Search for the cell housing the specified text and yield its (X, Y) center coordinate. 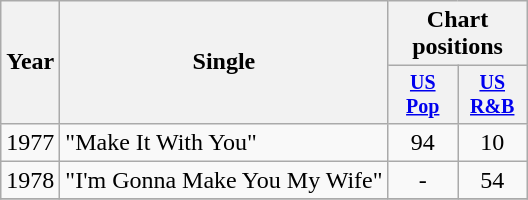
Single (224, 62)
54 (492, 180)
Chart positions (458, 34)
94 (422, 142)
10 (492, 142)
USPop (422, 94)
"Make It With You" (224, 142)
"I'm Gonna Make You My Wife" (224, 180)
Year (30, 62)
USR&B (492, 94)
- (422, 180)
1978 (30, 180)
1977 (30, 142)
